Find where the given text appears and provide that cell's center as [x, y] coordinate. 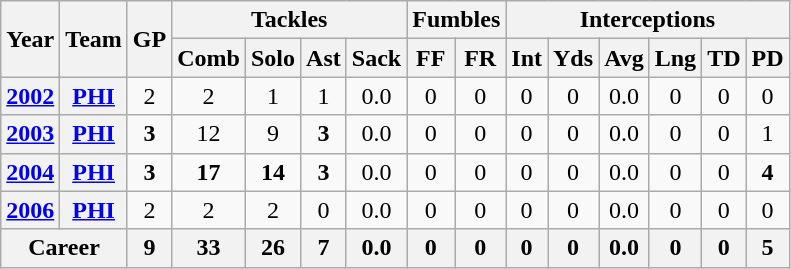
Int [527, 58]
33 [209, 248]
FF [431, 58]
PD [768, 58]
2002 [30, 96]
Career [64, 248]
14 [272, 172]
Fumbles [456, 20]
Lng [675, 58]
GP [149, 39]
Sack [376, 58]
2004 [30, 172]
7 [324, 248]
4 [768, 172]
Solo [272, 58]
Avg [624, 58]
12 [209, 134]
Tackles [290, 20]
26 [272, 248]
Yds [574, 58]
FR [480, 58]
Year [30, 39]
Ast [324, 58]
2003 [30, 134]
2006 [30, 210]
17 [209, 172]
Interceptions [648, 20]
5 [768, 248]
Comb [209, 58]
Team [94, 39]
TD [724, 58]
